Capture the cell that displays the provided text and extract its (X, Y) central coordinate. 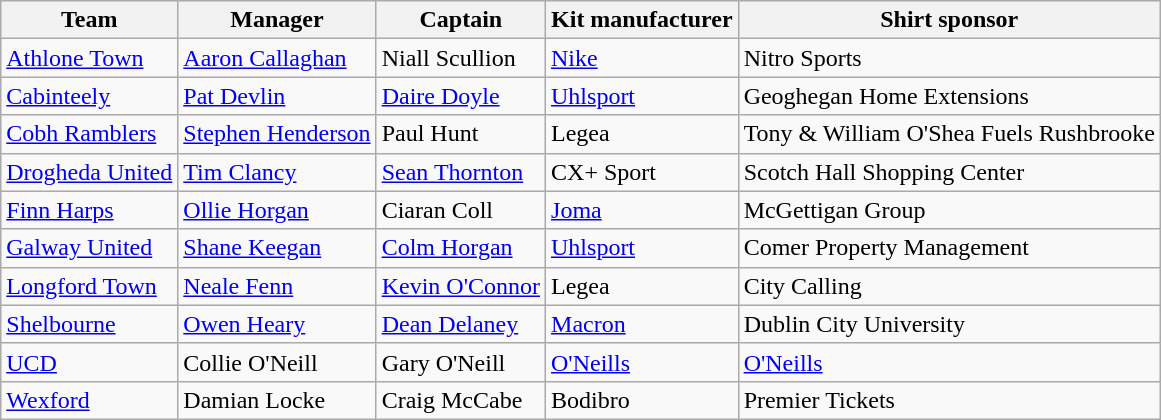
Dean Delaney (460, 324)
Ollie Horgan (277, 210)
Premier Tickets (949, 400)
Collie O'Neill (277, 362)
Finn Harps (90, 210)
Athlone Town (90, 58)
Shirt sponsor (949, 20)
Tony & William O'Shea Fuels Rushbrooke (949, 134)
Craig McCabe (460, 400)
Bodibro (642, 400)
Manager (277, 20)
Kevin O'Connor (460, 286)
Wexford (90, 400)
Cabinteely (90, 96)
Paul Hunt (460, 134)
Kit manufacturer (642, 20)
CX+ Sport (642, 172)
Daire Doyle (460, 96)
Team (90, 20)
Owen Heary (277, 324)
Pat Devlin (277, 96)
Sean Thornton (460, 172)
Cobh Ramblers (90, 134)
Longford Town (90, 286)
Geoghegan Home Extensions (949, 96)
Galway United (90, 248)
Shane Keegan (277, 248)
Dublin City University (949, 324)
Shelbourne (90, 324)
Neale Fenn (277, 286)
Colm Horgan (460, 248)
City Calling (949, 286)
Drogheda United (90, 172)
Nike (642, 58)
Stephen Henderson (277, 134)
McGettigan Group (949, 210)
Scotch Hall Shopping Center (949, 172)
UCD (90, 362)
Joma (642, 210)
Tim Clancy (277, 172)
Niall Scullion (460, 58)
Ciaran Coll (460, 210)
Comer Property Management (949, 248)
Aaron Callaghan (277, 58)
Gary O'Neill (460, 362)
Captain (460, 20)
Nitro Sports (949, 58)
Damian Locke (277, 400)
Macron (642, 324)
